Identify which cell holds the provided text, then report its (x, y) central coordinate. 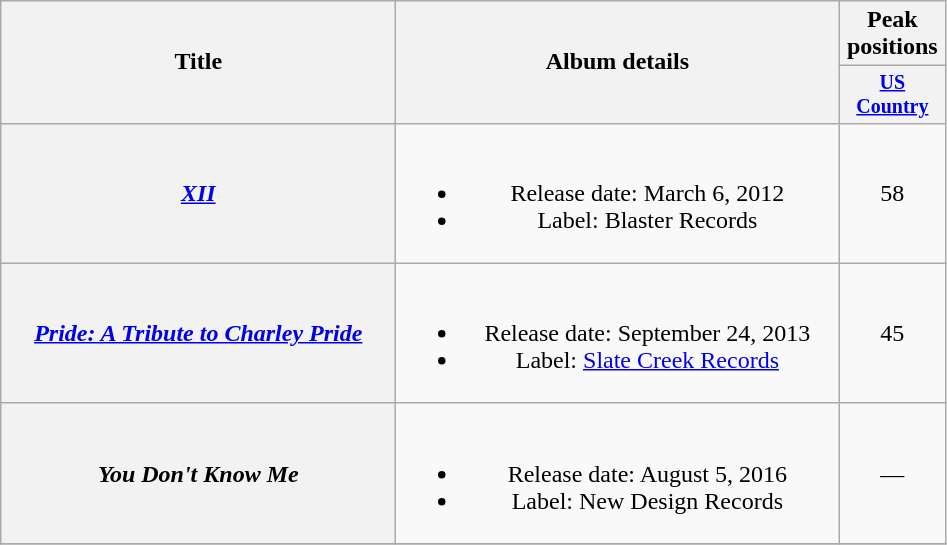
US Country (892, 94)
Release date: September 24, 2013Label: Slate Creek Records (618, 333)
You Don't Know Me (198, 473)
— (892, 473)
45 (892, 333)
58 (892, 193)
Release date: March 6, 2012Label: Blaster Records (618, 193)
Title (198, 62)
Peak positions (892, 34)
Pride: A Tribute to Charley Pride (198, 333)
XII (198, 193)
Release date: August 5, 2016Label: New Design Records (618, 473)
Album details (618, 62)
